For the text-containing cell, return its midpoint in [X, Y] coordinate format. 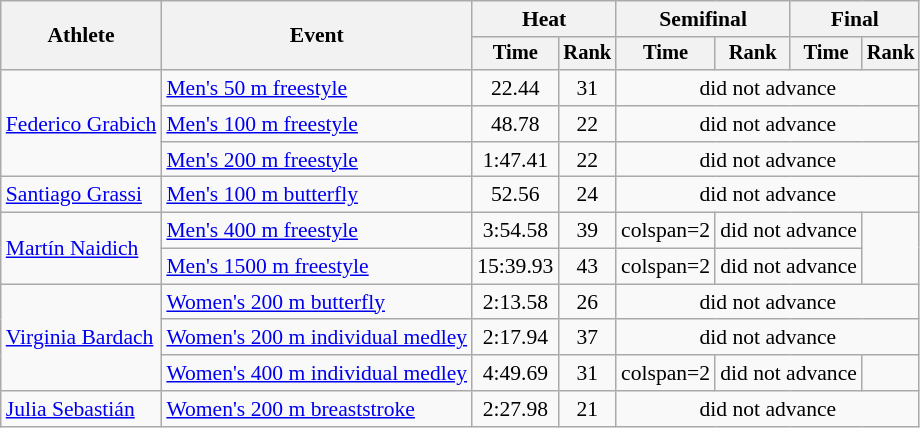
Julia Sebastián [82, 409]
Women's 200 m butterfly [316, 302]
24 [587, 195]
Men's 200 m freestyle [316, 160]
48.78 [515, 124]
26 [587, 302]
4:49.69 [515, 373]
Men's 100 m butterfly [316, 195]
Men's 100 m freestyle [316, 124]
Athlete [82, 36]
2:17.94 [515, 338]
2:13.58 [515, 302]
43 [587, 267]
Semifinal [703, 19]
37 [587, 338]
3:54.58 [515, 231]
Men's 1500 m freestyle [316, 267]
Men's 50 m freestyle [316, 88]
1:47.41 [515, 160]
52.56 [515, 195]
Women's 400 m individual medley [316, 373]
Event [316, 36]
Final [854, 19]
Martín Naidich [82, 248]
Santiago Grassi [82, 195]
15:39.93 [515, 267]
2:27.98 [515, 409]
21 [587, 409]
22.44 [515, 88]
Federico Grabich [82, 124]
Heat [544, 19]
Men's 400 m freestyle [316, 231]
Virginia Bardach [82, 338]
Women's 200 m individual medley [316, 338]
Women's 200 m breaststroke [316, 409]
39 [587, 231]
